Detect which cell encompasses the target text, then output its (x, y) center coordinate. 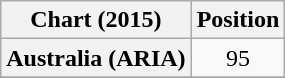
Position (238, 20)
Australia (ARIA) (96, 58)
95 (238, 58)
Chart (2015) (96, 20)
